Search for the cell housing the specified text and yield its (x, y) center coordinate. 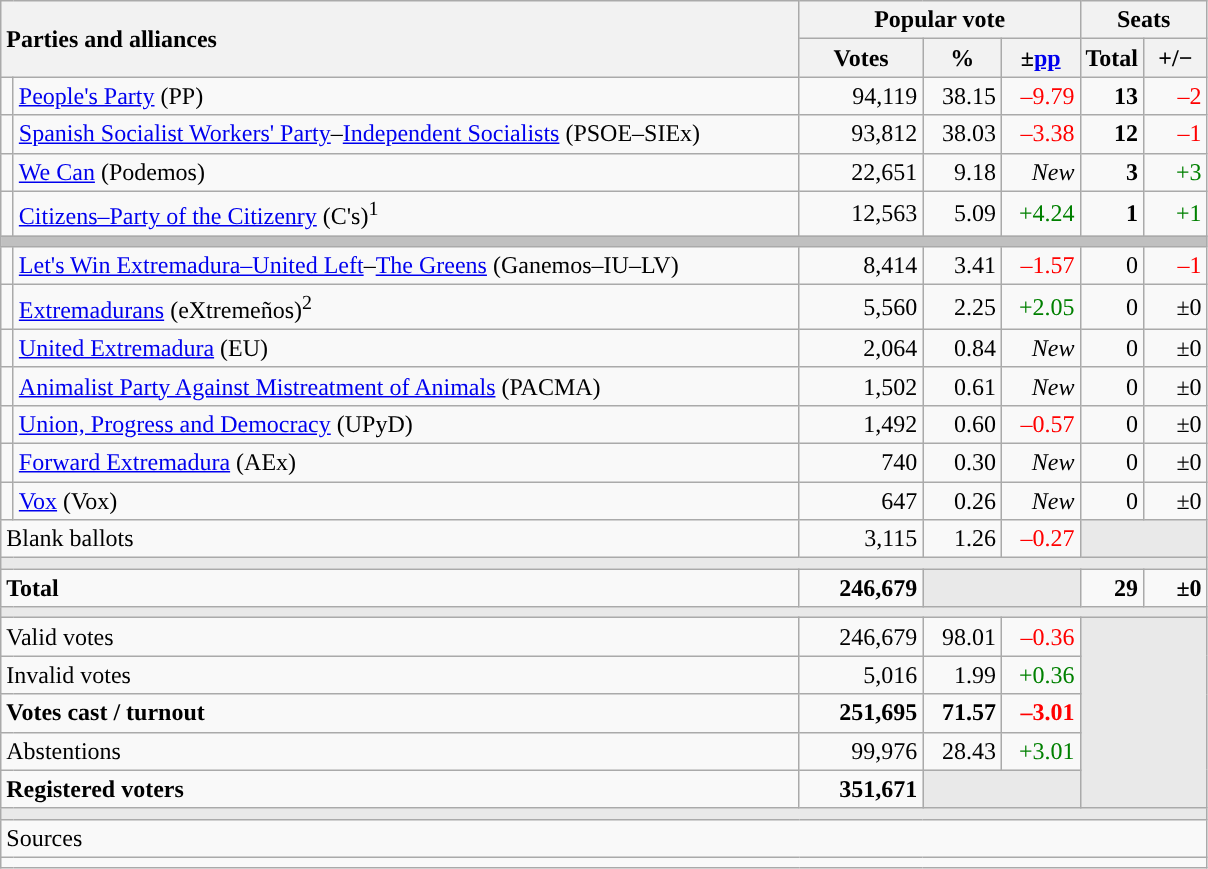
3.41 (962, 266)
Union, Progress and Democracy (UPyD) (406, 424)
Sources (604, 838)
+0.36 (1040, 675)
+3 (1176, 172)
–3.38 (1040, 134)
0.60 (962, 424)
740 (861, 462)
3 (1112, 172)
1 (1112, 214)
647 (861, 501)
1,492 (861, 424)
±pp (1040, 58)
+4.24 (1040, 214)
Registered voters (400, 789)
+1 (1176, 214)
0.84 (962, 348)
–0.36 (1040, 637)
3,115 (861, 539)
Extremadurans (eXtremeños)2 (406, 308)
–0.57 (1040, 424)
Vox (Vox) (406, 501)
0.30 (962, 462)
12,563 (861, 214)
Votes (861, 58)
Popular vote (940, 20)
People's Party (PP) (406, 96)
29 (1112, 588)
Invalid votes (400, 675)
Votes cast / turnout (400, 713)
5,560 (861, 308)
0.26 (962, 501)
2.25 (962, 308)
93,812 (861, 134)
71.57 (962, 713)
Abstentions (400, 751)
Citizens–Party of the Citizenry (C's)1 (406, 214)
38.15 (962, 96)
–1.57 (1040, 266)
98.01 (962, 637)
351,671 (861, 789)
Spanish Socialist Workers' Party–Independent Socialists (PSOE–SIEx) (406, 134)
–3.01 (1040, 713)
+/− (1176, 58)
1.99 (962, 675)
+3.01 (1040, 751)
5,016 (861, 675)
+2.05 (1040, 308)
We Can (Podemos) (406, 172)
Valid votes (400, 637)
Parties and alliances (400, 39)
% (962, 58)
Animalist Party Against Mistreatment of Animals (PACMA) (406, 386)
251,695 (861, 713)
22,651 (861, 172)
United Extremadura (EU) (406, 348)
8,414 (861, 266)
1.26 (962, 539)
–9.79 (1040, 96)
38.03 (962, 134)
13 (1112, 96)
1,502 (861, 386)
5.09 (962, 214)
–0.27 (1040, 539)
2,064 (861, 348)
Let's Win Extremadura–United Left–The Greens (Ganemos–IU–LV) (406, 266)
12 (1112, 134)
Seats (1144, 20)
–2 (1176, 96)
94,119 (861, 96)
99,976 (861, 751)
28.43 (962, 751)
0.61 (962, 386)
Blank ballots (400, 539)
9.18 (962, 172)
Forward Extremadura (AEx) (406, 462)
